Determine the [X, Y] coordinate at the center of the cell enclosing the given text.  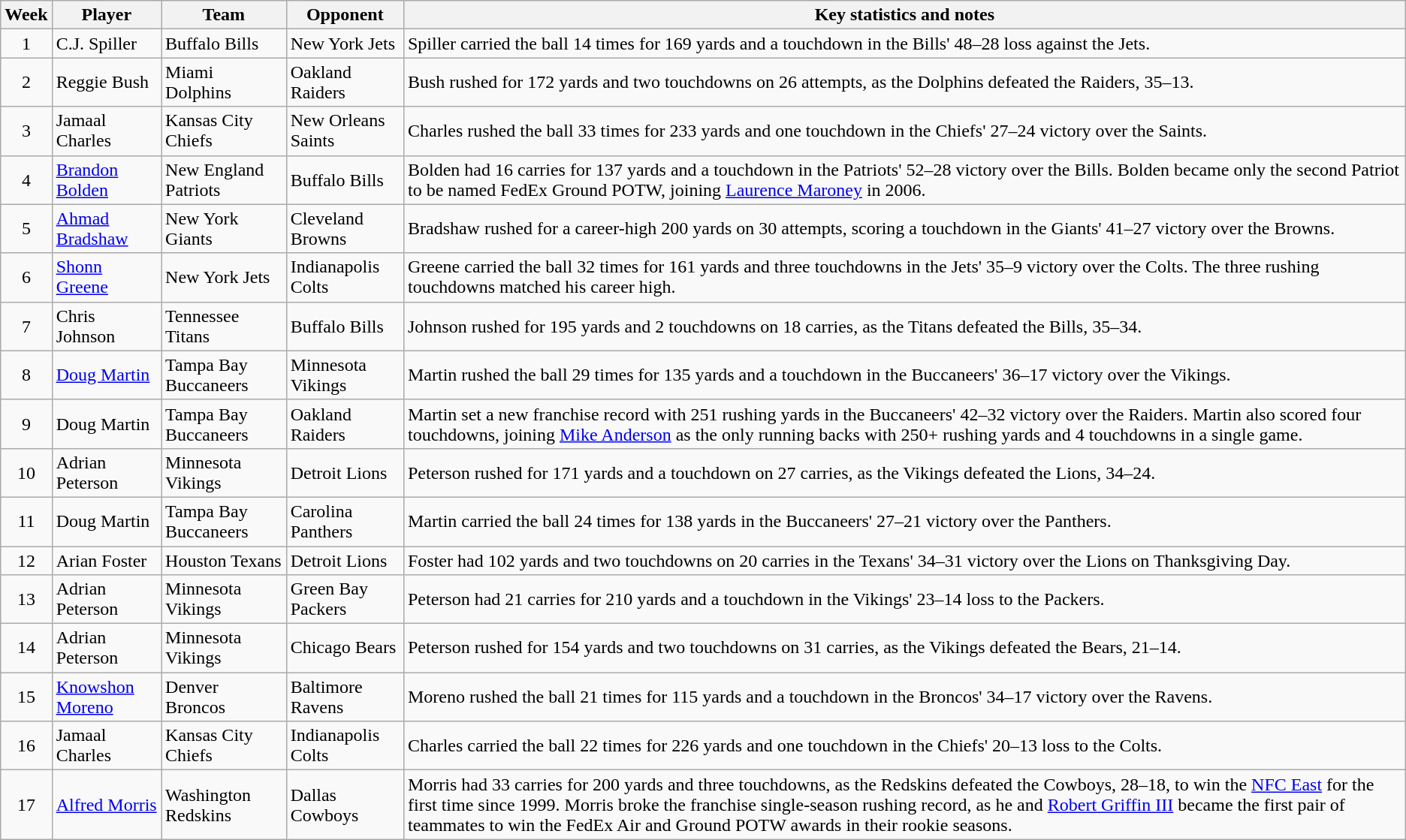
Carolina Panthers [345, 521]
Bush rushed for 172 yards and two touchdowns on 26 attempts, as the Dolphins defeated the Raiders, 35–13. [904, 83]
Opponent [345, 15]
Washington Redskins [224, 805]
4 [26, 180]
Team [224, 15]
1 [26, 44]
15 [26, 697]
6 [26, 278]
Peterson rushed for 154 yards and two touchdowns on 31 carries, as the Vikings defeated the Bears, 21–14. [904, 649]
Charles carried the ball 22 times for 226 yards and one touchdown in the Chiefs' 20–13 loss to the Colts. [904, 746]
Chicago Bears [345, 649]
Moreno rushed the ball 21 times for 115 yards and a touchdown in the Broncos' 34–17 victory over the Ravens. [904, 697]
Knowshon Moreno [107, 697]
Player [107, 15]
Foster had 102 yards and two touchdowns on 20 carries in the Texans' 34–31 victory over the Lions on Thanksgiving Day. [904, 561]
17 [26, 805]
16 [26, 746]
Miami Dolphins [224, 83]
3 [26, 131]
Chris Johnson [107, 326]
Cleveland Browns [345, 228]
Bradshaw rushed for a career-high 200 yards on 30 attempts, scoring a touchdown in the Giants' 41–27 victory over the Browns. [904, 228]
8 [26, 375]
Martin rushed the ball 29 times for 135 yards and a touchdown in the Buccaneers' 36–17 victory over the Vikings. [904, 375]
12 [26, 561]
13 [26, 599]
Key statistics and notes [904, 15]
14 [26, 649]
7 [26, 326]
Johnson rushed for 195 yards and 2 touchdowns on 18 carries, as the Titans defeated the Bills, 35–34. [904, 326]
New Orleans Saints [345, 131]
C.J. Spiller [107, 44]
Spiller carried the ball 14 times for 169 yards and a touchdown in the Bills' 48–28 loss against the Jets. [904, 44]
Baltimore Ravens [345, 697]
11 [26, 521]
Ahmad Bradshaw [107, 228]
Denver Broncos [224, 697]
Charles rushed the ball 33 times for 233 yards and one touchdown in the Chiefs' 27–24 victory over the Saints. [904, 131]
Tennessee Titans [224, 326]
2 [26, 83]
Martin carried the ball 24 times for 138 yards in the Buccaneers' 27–21 victory over the Panthers. [904, 521]
5 [26, 228]
Houston Texans [224, 561]
New York Giants [224, 228]
Green Bay Packers [345, 599]
Week [26, 15]
Shonn Greene [107, 278]
Dallas Cowboys [345, 805]
Reggie Bush [107, 83]
10 [26, 473]
Arian Foster [107, 561]
9 [26, 423]
Peterson had 21 carries for 210 yards and a touchdown in the Vikings' 23–14 loss to the Packers. [904, 599]
Alfred Morris [107, 805]
Brandon Bolden [107, 180]
Peterson rushed for 171 yards and a touchdown on 27 carries, as the Vikings defeated the Lions, 34–24. [904, 473]
New England Patriots [224, 180]
